Return the (x, y) coordinate for the center point of the cell that contains the specified text.  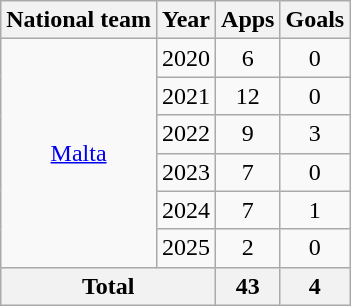
2020 (186, 58)
2024 (186, 210)
1 (315, 210)
2 (248, 248)
9 (248, 134)
6 (248, 58)
4 (315, 286)
12 (248, 96)
Apps (248, 20)
Malta (79, 153)
2025 (186, 248)
43 (248, 286)
2023 (186, 172)
Total (108, 286)
2021 (186, 96)
Goals (315, 20)
3 (315, 134)
2022 (186, 134)
National team (79, 20)
Year (186, 20)
